Find where the given text appears and provide that cell's center as [x, y] coordinate. 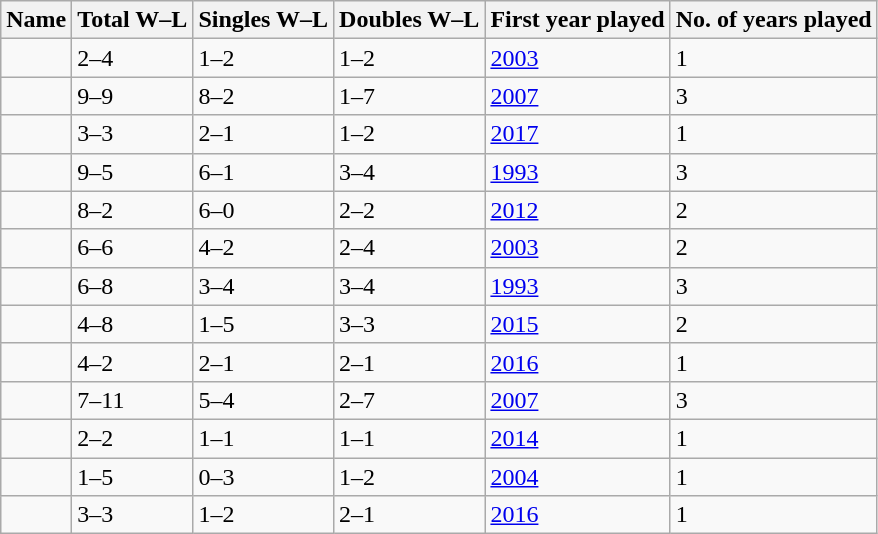
0–3 [264, 477]
Singles W–L [264, 20]
2014 [578, 438]
2015 [578, 324]
6–0 [264, 210]
First year played [578, 20]
6–8 [132, 286]
4–8 [132, 324]
No. of years played [774, 20]
2004 [578, 477]
1–7 [410, 96]
Name [36, 20]
2017 [578, 134]
9–5 [132, 172]
6–1 [264, 172]
2012 [578, 210]
Doubles W–L [410, 20]
7–11 [132, 400]
6–6 [132, 248]
Total W–L [132, 20]
2–7 [410, 400]
5–4 [264, 400]
9–9 [132, 96]
